Extract the [X, Y] coordinate from the center of the cell holding the provided text.  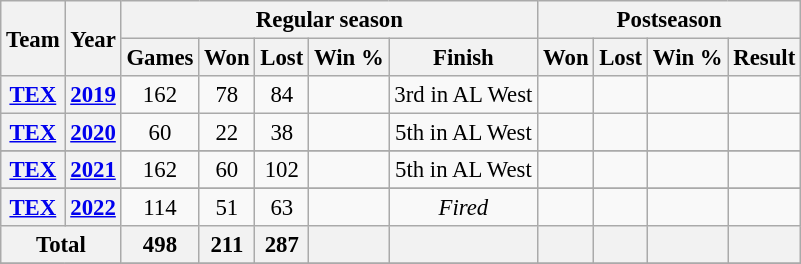
Total [61, 245]
Postseason [670, 20]
3rd in AL West [464, 95]
498 [160, 245]
2020 [93, 133]
287 [282, 245]
102 [282, 170]
Fired [464, 208]
211 [227, 245]
22 [227, 133]
38 [282, 133]
Team [33, 38]
84 [282, 95]
Regular season [330, 20]
Year [93, 38]
2021 [93, 170]
114 [160, 208]
51 [227, 208]
78 [227, 95]
63 [282, 208]
Games [160, 58]
2022 [93, 208]
Finish [464, 58]
2019 [93, 95]
Result [764, 58]
